From the cell containing the given text, extract its center point as [x, y] coordinate. 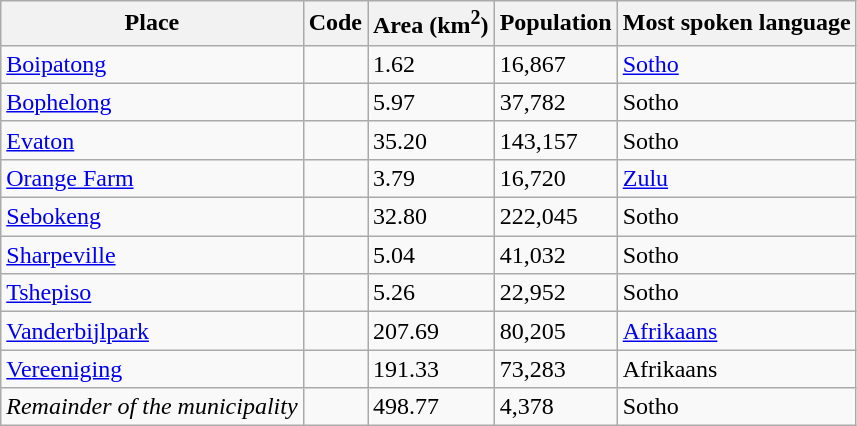
5.26 [432, 293]
207.69 [432, 331]
16,867 [556, 64]
143,157 [556, 140]
5.97 [432, 102]
Population [556, 24]
3.79 [432, 178]
Area (km2) [432, 24]
Vanderbijlpark [152, 331]
498.77 [432, 407]
Code [335, 24]
4,378 [556, 407]
32.80 [432, 217]
Tshepiso [152, 293]
22,952 [556, 293]
Orange Farm [152, 178]
Zulu [736, 178]
Most spoken language [736, 24]
16,720 [556, 178]
191.33 [432, 369]
Boipatong [152, 64]
Evaton [152, 140]
Sebokeng [152, 217]
Remainder of the municipality [152, 407]
41,032 [556, 255]
222,045 [556, 217]
Vereeniging [152, 369]
1.62 [432, 64]
Sharpeville [152, 255]
80,205 [556, 331]
37,782 [556, 102]
Place [152, 24]
35.20 [432, 140]
5.04 [432, 255]
Bophelong [152, 102]
73,283 [556, 369]
